Find where the given text appears and provide that cell's center as [x, y] coordinate. 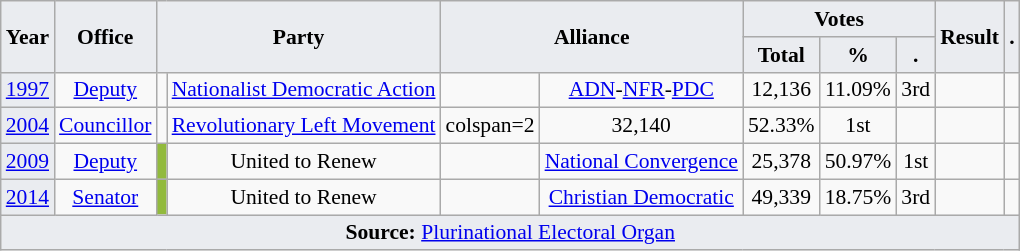
Year [28, 36]
1997 [28, 90]
Party [299, 36]
Christian Democratic [642, 197]
18.75% [858, 197]
Source: Plurinational Electoral Organ [510, 233]
Total [782, 55]
25,378 [782, 162]
2014 [28, 197]
12,136 [782, 90]
ADN-NFR-PDC [642, 90]
49,339 [782, 197]
Office [105, 36]
Votes [839, 19]
Senator [105, 197]
50.97% [858, 162]
colspan=2 [490, 126]
Alliance [592, 36]
32,140 [642, 126]
National Convergence [642, 162]
11.09% [858, 90]
Councillor [105, 126]
Result [970, 36]
2009 [28, 162]
Revolutionary Left Movement [304, 126]
Nationalist Democratic Action [304, 90]
52.33% [782, 126]
% [858, 55]
2004 [28, 126]
